Return the [X, Y] coordinate for the center point of the cell that contains the specified text.  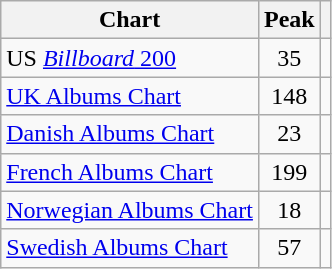
148 [289, 96]
Danish Albums Chart [130, 134]
Chart [130, 20]
Peak [289, 20]
35 [289, 58]
23 [289, 134]
Swedish Albums Chart [130, 248]
UK Albums Chart [130, 96]
199 [289, 172]
18 [289, 210]
US Billboard 200 [130, 58]
Norwegian Albums Chart [130, 210]
French Albums Chart [130, 172]
57 [289, 248]
